Return the (x, y) coordinate for the center point of the cell that contains the specified text.  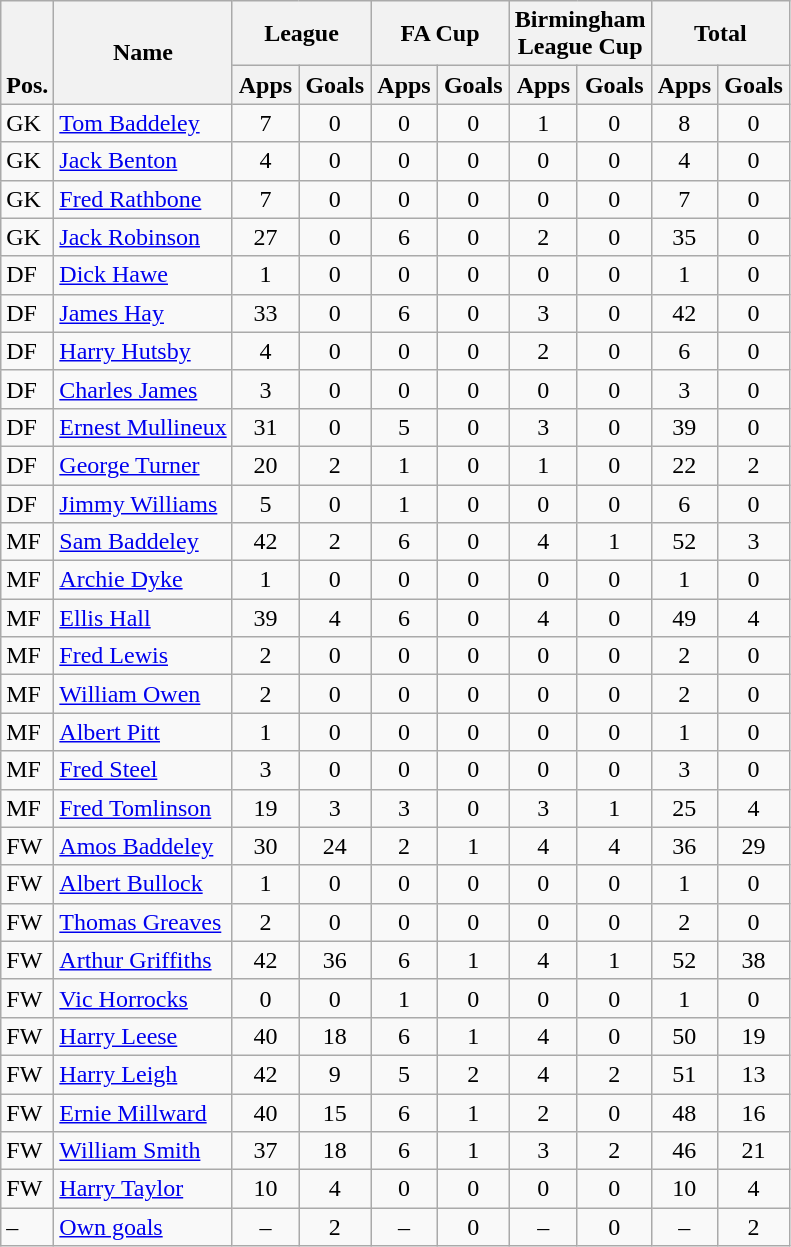
Jimmy Williams (143, 503)
Archie Dyke (143, 580)
Vic Horrocks (143, 998)
48 (684, 1113)
Ellis Hall (143, 618)
38 (754, 960)
Albert Bullock (143, 884)
Harry Hutsby (143, 351)
24 (335, 846)
16 (754, 1113)
37 (266, 1151)
Name (143, 52)
21 (754, 1151)
James Hay (143, 313)
Fred Tomlinson (143, 808)
FA Cup (440, 34)
Fred Rathbone (143, 199)
League (302, 34)
Harry Leigh (143, 1074)
25 (684, 808)
Thomas Greaves (143, 922)
13 (754, 1074)
8 (684, 123)
46 (684, 1151)
Fred Steel (143, 770)
33 (266, 313)
Fred Lewis (143, 656)
27 (266, 237)
Amos Baddeley (143, 846)
Charles James (143, 389)
Ernie Millward (143, 1113)
51 (684, 1074)
George Turner (143, 465)
Dick Hawe (143, 275)
Sam Baddeley (143, 542)
Jack Robinson (143, 237)
Harry Taylor (143, 1189)
Ernest Mullineux (143, 427)
29 (754, 846)
Harry Leese (143, 1036)
Pos. (28, 52)
Arthur Griffiths (143, 960)
15 (335, 1113)
William Smith (143, 1151)
Albert Pitt (143, 732)
50 (684, 1036)
9 (335, 1074)
30 (266, 846)
Total (720, 34)
Birmingham League Cup (580, 34)
35 (684, 237)
31 (266, 427)
49 (684, 618)
Own goals (143, 1227)
20 (266, 465)
Tom Baddeley (143, 123)
22 (684, 465)
William Owen (143, 694)
Jack Benton (143, 161)
